Find where the given text appears and provide that cell's center as (X, Y) coordinate. 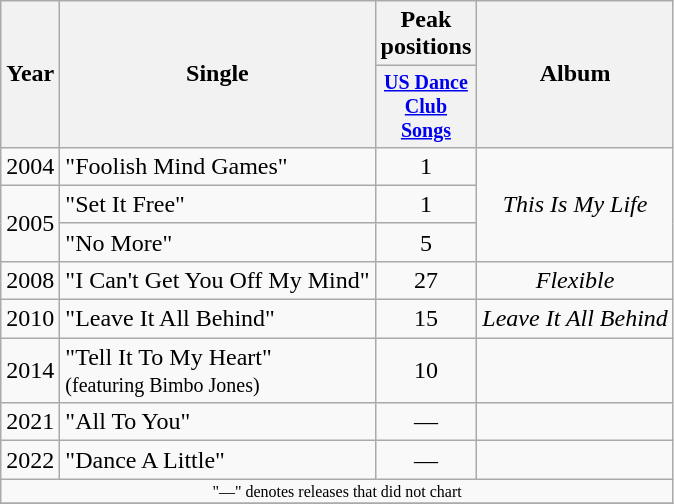
27 (426, 280)
"No More" (218, 242)
This Is My Life (576, 204)
2010 (30, 319)
"All To You" (218, 422)
Single (218, 74)
Leave It All Behind (576, 319)
US Dance Club Songs (426, 106)
Year (30, 74)
"Dance A Little" (218, 460)
Flexible (576, 280)
Album (576, 74)
2004 (30, 166)
2008 (30, 280)
"Leave It All Behind" (218, 319)
10 (426, 370)
2005 (30, 223)
2021 (30, 422)
"Foolish Mind Games" (218, 166)
"—" denotes releases that did not chart (338, 491)
Peak positions (426, 34)
2014 (30, 370)
"Set It Free" (218, 204)
"Tell It To My Heart"(featuring Bimbo Jones) (218, 370)
2022 (30, 460)
"I Can't Get You Off My Mind" (218, 280)
5 (426, 242)
15 (426, 319)
